Identify which cell holds the provided text, then report its [x, y] central coordinate. 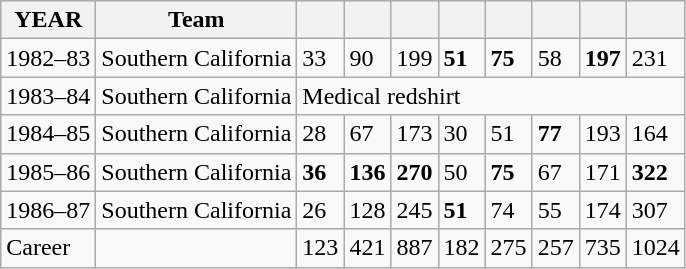
173 [414, 134]
74 [508, 210]
30 [462, 134]
90 [368, 58]
199 [414, 58]
50 [462, 172]
1984–85 [48, 134]
28 [320, 134]
128 [368, 210]
887 [414, 248]
182 [462, 248]
Medical redshirt [491, 96]
YEAR [48, 20]
123 [320, 248]
174 [602, 210]
257 [556, 248]
735 [602, 248]
171 [602, 172]
1986–87 [48, 210]
270 [414, 172]
1983–84 [48, 96]
164 [656, 134]
1985–86 [48, 172]
136 [368, 172]
245 [414, 210]
36 [320, 172]
33 [320, 58]
1024 [656, 248]
193 [602, 134]
1982–83 [48, 58]
Career [48, 248]
58 [556, 58]
77 [556, 134]
322 [656, 172]
307 [656, 210]
26 [320, 210]
231 [656, 58]
197 [602, 58]
275 [508, 248]
421 [368, 248]
55 [556, 210]
Team [196, 20]
